Output the [x, y] coordinate of the center of the cell containing the given text.  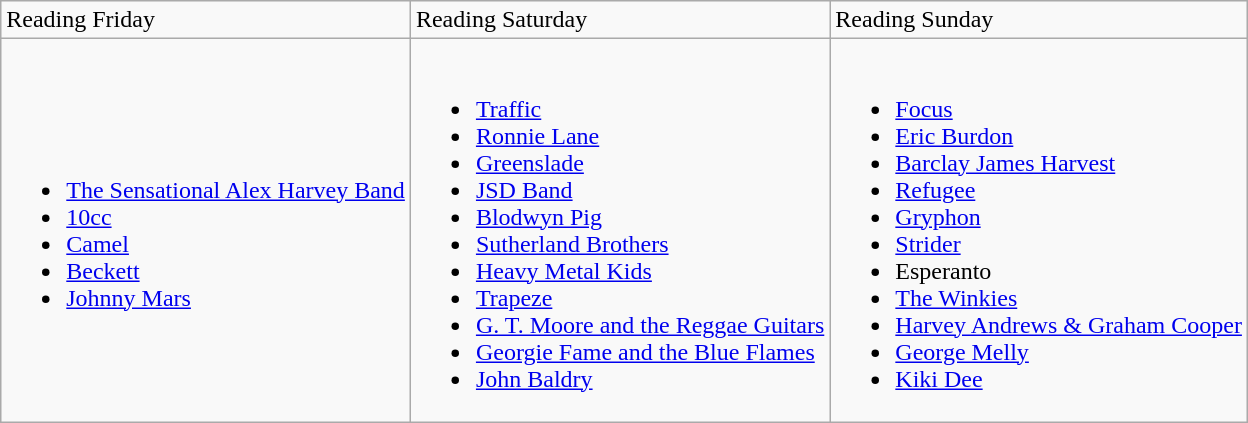
Reading Sunday [1039, 20]
Reading Saturday [620, 20]
FocusEric BurdonBarclay James HarvestRefugeeGryphonStriderEsperantoThe WinkiesHarvey Andrews & Graham CooperGeorge MellyKiki Dee [1039, 230]
The Sensational Alex Harvey Band10ccCamelBeckettJohnny Mars [206, 230]
Reading Friday [206, 20]
